Identify which cell holds the provided text, then report its (X, Y) central coordinate. 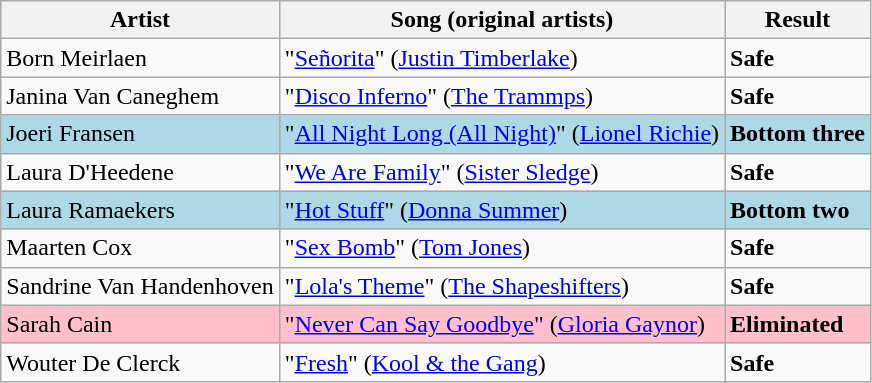
Sarah Cain (140, 324)
"We Are Family" (Sister Sledge) (502, 172)
Wouter De Clerck (140, 362)
"Disco Inferno" (The Trammps) (502, 96)
"Fresh" (Kool & the Gang) (502, 362)
Joeri Fransen (140, 134)
"All Night Long (All Night)" (Lionel Richie) (502, 134)
"Hot Stuff" (Donna Summer) (502, 210)
Born Meirlaen (140, 58)
"Sex Bomb" (Tom Jones) (502, 248)
Bottom two (798, 210)
Maarten Cox (140, 248)
Laura Ramaekers (140, 210)
"Never Can Say Goodbye" (Gloria Gaynor) (502, 324)
Laura D'Heedene (140, 172)
Sandrine Van Handenhoven (140, 286)
Janina Van Caneghem (140, 96)
Bottom three (798, 134)
Song (original artists) (502, 20)
"Lola's Theme" (The Shapeshifters) (502, 286)
"Señorita" (Justin Timberlake) (502, 58)
Artist (140, 20)
Result (798, 20)
Eliminated (798, 324)
